Find where the given text appears and provide that cell's center as (x, y) coordinate. 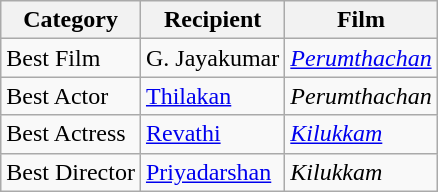
Category (71, 20)
Film (361, 20)
G. Jayakumar (212, 58)
Recipient (212, 20)
Best Director (71, 172)
Priyadarshan (212, 172)
Best Actor (71, 96)
Best Film (71, 58)
Revathi (212, 134)
Thilakan (212, 96)
Best Actress (71, 134)
